Capture the cell that displays the provided text and extract its (x, y) central coordinate. 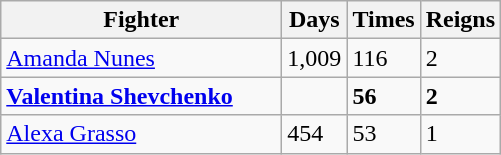
Times (384, 20)
Fighter (142, 20)
56 (384, 96)
Amanda Nunes (142, 58)
116 (384, 58)
1 (460, 134)
Days (314, 20)
53 (384, 134)
Reigns (460, 20)
Valentina Shevchenko (142, 96)
Alexa Grasso (142, 134)
1,009 (314, 58)
454 (314, 134)
